Search for the cell housing the specified text and yield its [x, y] center coordinate. 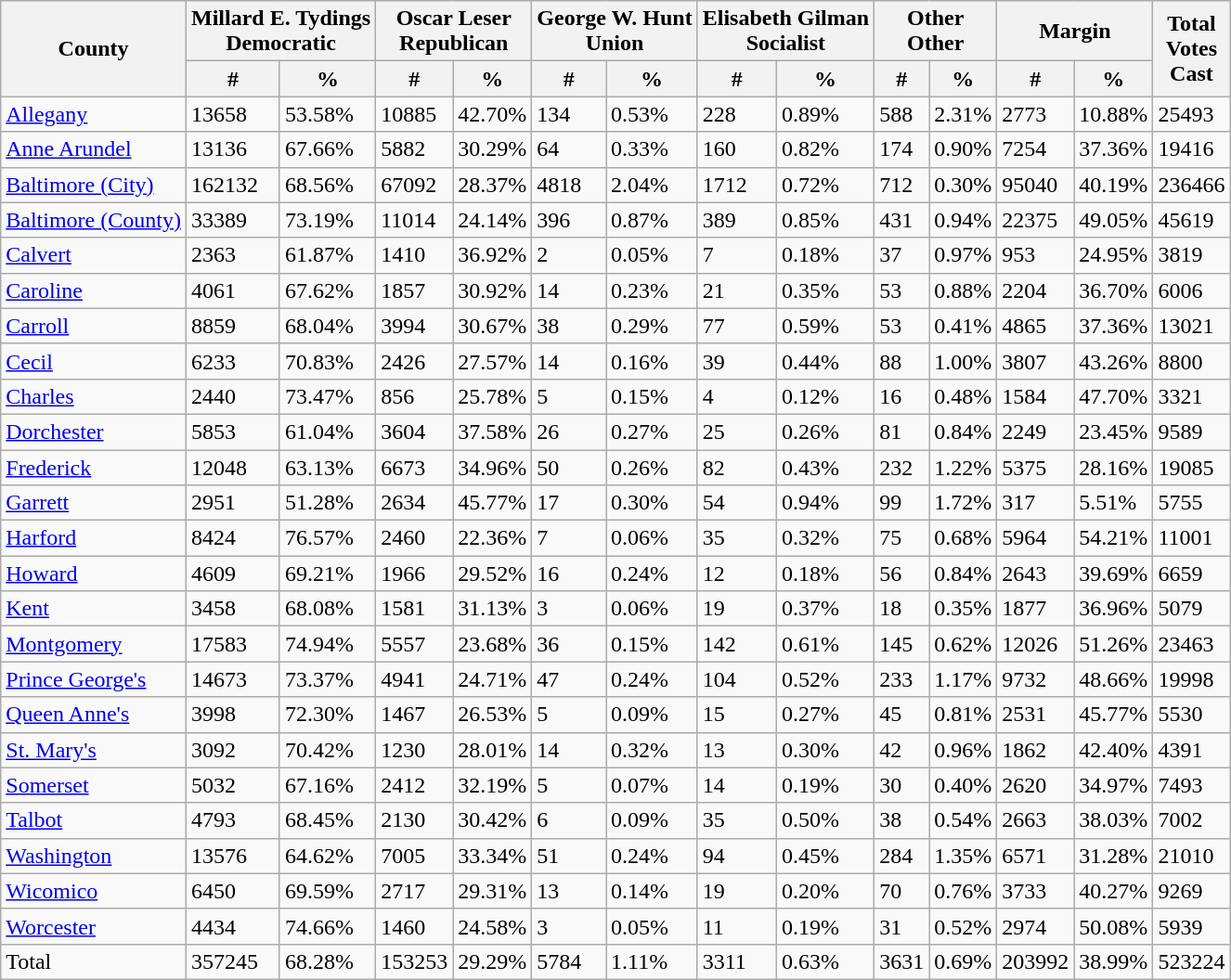
232 [902, 467]
22.36% [492, 538]
0.41% [964, 326]
2130 [414, 820]
7002 [1192, 820]
30.67% [492, 326]
67.62% [327, 290]
7005 [414, 856]
0.85% [824, 220]
67092 [414, 185]
74.66% [327, 926]
Caroline [94, 290]
94 [737, 856]
3819 [1192, 255]
4865 [1036, 326]
0.14% [652, 891]
63.13% [327, 467]
4793 [232, 820]
19085 [1192, 467]
5032 [232, 785]
Anne Arundel [94, 149]
70.83% [327, 361]
Howard [94, 574]
10885 [414, 114]
Washington [94, 856]
953 [1036, 255]
3092 [232, 750]
2634 [414, 503]
18 [902, 609]
1.22% [964, 467]
0.76% [964, 891]
36.96% [1114, 609]
203992 [1036, 961]
1862 [1036, 750]
8800 [1192, 361]
7254 [1036, 149]
12048 [232, 467]
2620 [1036, 785]
2717 [414, 891]
TotalVotesCast [1192, 48]
5079 [1192, 609]
32.19% [492, 785]
1230 [414, 750]
0.69% [964, 961]
Kent [94, 609]
1581 [414, 609]
67.66% [327, 149]
Talbot [94, 820]
72.30% [327, 715]
28.16% [1114, 467]
77 [737, 326]
0.23% [652, 290]
36.92% [492, 255]
1857 [414, 290]
13021 [1192, 326]
0.62% [964, 644]
0.29% [652, 326]
0.81% [964, 715]
0.48% [964, 396]
2426 [414, 361]
4434 [232, 926]
0.44% [824, 361]
42.70% [492, 114]
4818 [569, 185]
5964 [1036, 538]
Margin [1075, 32]
42.40% [1114, 750]
George W. HuntUnion [615, 32]
153253 [414, 961]
0.61% [824, 644]
50 [569, 467]
11014 [414, 220]
49.05% [1114, 220]
68.56% [327, 185]
17583 [232, 644]
4391 [1192, 750]
81 [902, 432]
24.14% [492, 220]
Elisabeth GilmanSocialist [785, 32]
2 [569, 255]
5882 [414, 149]
64.62% [327, 856]
0.89% [824, 114]
33389 [232, 220]
29.29% [492, 961]
6571 [1036, 856]
Baltimore (City) [94, 185]
5530 [1192, 715]
0.37% [824, 609]
69.59% [327, 891]
0.59% [824, 326]
37 [902, 255]
27.57% [492, 361]
25.78% [492, 396]
0.45% [824, 856]
31.28% [1114, 856]
1.72% [964, 503]
22375 [1036, 220]
396 [569, 220]
29.52% [492, 574]
88 [902, 361]
31.13% [492, 609]
74.94% [327, 644]
2.31% [964, 114]
33.34% [492, 856]
523224 [1192, 961]
30 [902, 785]
4061 [232, 290]
45619 [1192, 220]
5939 [1192, 926]
236466 [1192, 185]
1.35% [964, 856]
Somerset [94, 785]
23463 [1192, 644]
1877 [1036, 609]
26 [569, 432]
1410 [414, 255]
40.27% [1114, 891]
142 [737, 644]
Total [94, 961]
Oscar LeserRepublican [454, 32]
28.37% [492, 185]
51.26% [1114, 644]
99 [902, 503]
6450 [232, 891]
12026 [1036, 644]
Frederick [94, 467]
Baltimore (County) [94, 220]
10.88% [1114, 114]
5557 [414, 644]
24.95% [1114, 255]
2951 [232, 503]
11 [737, 926]
2643 [1036, 574]
47 [569, 679]
3994 [414, 326]
0.07% [652, 785]
Wicomico [94, 891]
0.68% [964, 538]
2974 [1036, 926]
6673 [414, 467]
4 [737, 396]
37.58% [492, 432]
9269 [1192, 891]
1467 [414, 715]
21010 [1192, 856]
3604 [414, 432]
Garrett [94, 503]
0.63% [824, 961]
75 [902, 538]
73.19% [327, 220]
3807 [1036, 361]
68.28% [327, 961]
357245 [232, 961]
23.68% [492, 644]
7493 [1192, 785]
284 [902, 856]
14673 [232, 679]
Allegany [94, 114]
Cecil [94, 361]
Millard E. TydingsDemocratic [280, 32]
3998 [232, 715]
2204 [1036, 290]
68.45% [327, 820]
23.45% [1114, 432]
24.71% [492, 679]
5375 [1036, 467]
54.21% [1114, 538]
34.96% [492, 467]
38.99% [1114, 961]
3311 [737, 961]
61.87% [327, 255]
5784 [569, 961]
4941 [414, 679]
0.53% [652, 114]
36.70% [1114, 290]
36 [569, 644]
24.58% [492, 926]
39 [737, 361]
5.51% [1114, 503]
0.88% [964, 290]
2249 [1036, 432]
28.01% [492, 750]
2773 [1036, 114]
174 [902, 149]
Worcester [94, 926]
0.87% [652, 220]
St. Mary's [94, 750]
12 [737, 574]
OtherOther [936, 32]
0.12% [824, 396]
45 [902, 715]
2412 [414, 785]
43.26% [1114, 361]
73.37% [327, 679]
Charles [94, 396]
Harford [94, 538]
13136 [232, 149]
25 [737, 432]
61.04% [327, 432]
3321 [1192, 396]
3631 [902, 961]
6659 [1192, 574]
228 [737, 114]
0.50% [824, 820]
56 [902, 574]
70 [902, 891]
1.11% [652, 961]
40.19% [1114, 185]
Calvert [94, 255]
69.21% [327, 574]
2663 [1036, 820]
0.96% [964, 750]
Dorchester [94, 432]
48.66% [1114, 679]
38.03% [1114, 820]
19416 [1192, 149]
5755 [1192, 503]
19998 [1192, 679]
0.33% [652, 149]
0.40% [964, 785]
73.47% [327, 396]
30.42% [492, 820]
0.43% [824, 467]
588 [902, 114]
162132 [232, 185]
1460 [414, 926]
Carroll [94, 326]
5853 [232, 432]
0.97% [964, 255]
2460 [414, 538]
0.82% [824, 149]
Montgomery [94, 644]
9732 [1036, 679]
0.54% [964, 820]
21 [737, 290]
25493 [1192, 114]
0.72% [824, 185]
82 [737, 467]
68.08% [327, 609]
51 [569, 856]
11001 [1192, 538]
0.90% [964, 149]
53.58% [327, 114]
389 [737, 220]
30.92% [492, 290]
317 [1036, 503]
3458 [232, 609]
134 [569, 114]
3733 [1036, 891]
431 [902, 220]
712 [902, 185]
1.17% [964, 679]
39.69% [1114, 574]
2363 [232, 255]
29.31% [492, 891]
34.97% [1114, 785]
856 [414, 396]
64 [569, 149]
67.16% [327, 785]
1.00% [964, 361]
1966 [414, 574]
8424 [232, 538]
0.20% [824, 891]
233 [902, 679]
4609 [232, 574]
26.53% [492, 715]
0.16% [652, 361]
9589 [1192, 432]
13576 [232, 856]
42 [902, 750]
15 [737, 715]
51.28% [327, 503]
95040 [1036, 185]
6 [569, 820]
1712 [737, 185]
6006 [1192, 290]
30.29% [492, 149]
68.04% [327, 326]
70.42% [327, 750]
6233 [232, 361]
47.70% [1114, 396]
1584 [1036, 396]
160 [737, 149]
145 [902, 644]
50.08% [1114, 926]
2440 [232, 396]
54 [737, 503]
2.04% [652, 185]
76.57% [327, 538]
2531 [1036, 715]
104 [737, 679]
County [94, 48]
Queen Anne's [94, 715]
31 [902, 926]
13658 [232, 114]
8859 [232, 326]
Prince George's [94, 679]
17 [569, 503]
